Find where the given text appears and provide that cell's center as [X, Y] coordinate. 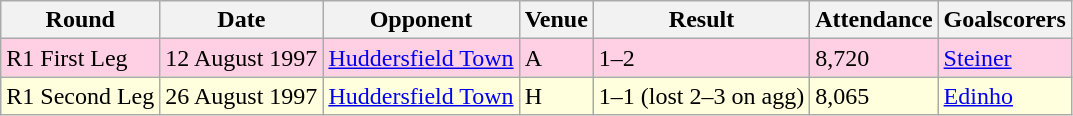
1–1 (lost 2–3 on agg) [701, 96]
Steiner [1004, 58]
Goalscorers [1004, 20]
Edinho [1004, 96]
R1 Second Leg [80, 96]
8,065 [874, 96]
H [556, 96]
1–2 [701, 58]
Date [242, 20]
12 August 1997 [242, 58]
A [556, 58]
Venue [556, 20]
Result [701, 20]
Opponent [421, 20]
26 August 1997 [242, 96]
8,720 [874, 58]
Round [80, 20]
Attendance [874, 20]
R1 First Leg [80, 58]
